From the cell containing the given text, extract its center point as [X, Y] coordinate. 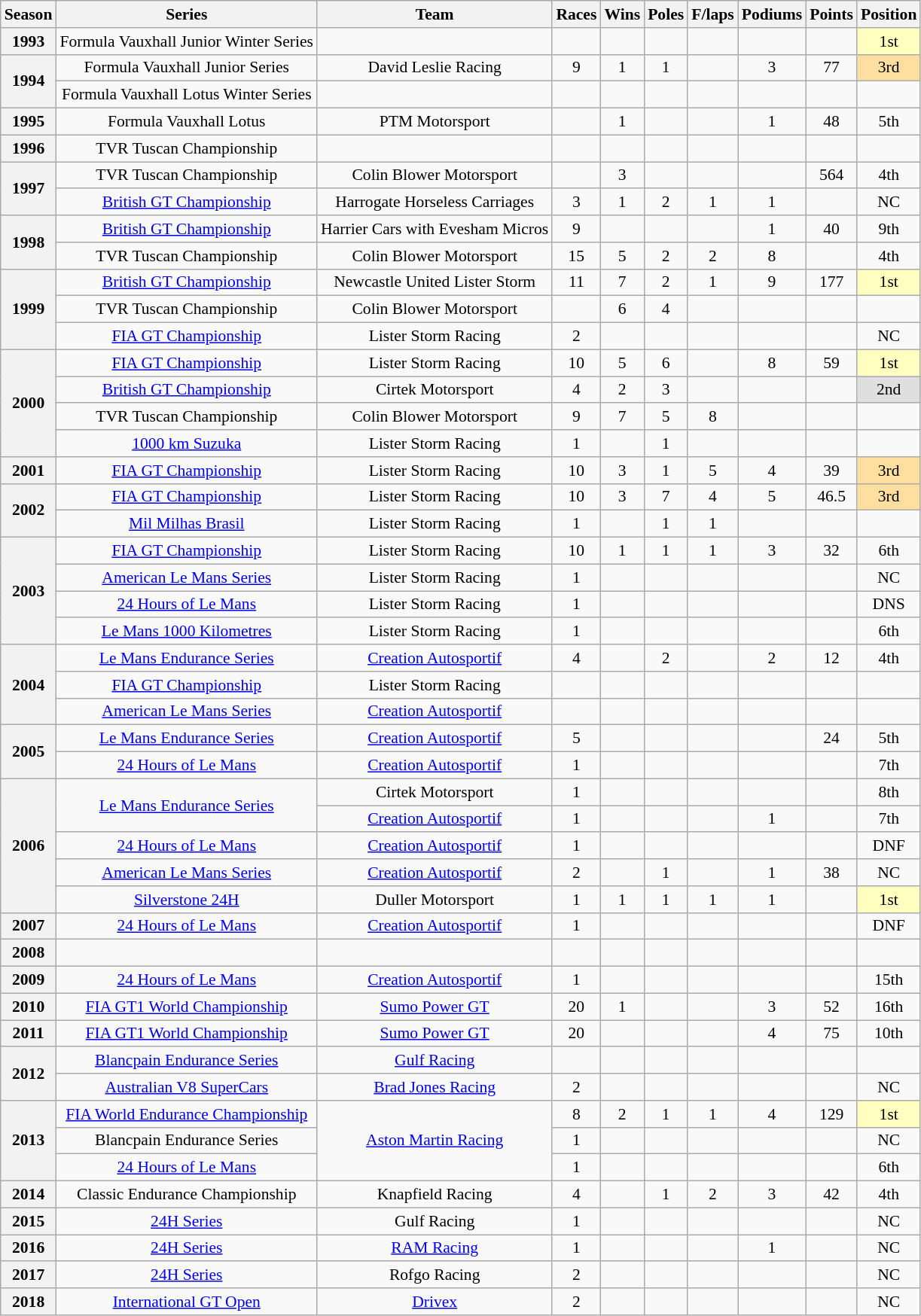
David Leslie Racing [435, 68]
RAM Racing [435, 1248]
2015 [29, 1221]
32 [831, 551]
16th [889, 1007]
2018 [29, 1302]
177 [831, 282]
2000 [29, 403]
Brad Jones Racing [435, 1087]
2010 [29, 1007]
Season [29, 14]
8th [889, 792]
Classic Endurance Championship [187, 1195]
Formula Vauxhall Junior Series [187, 68]
40 [831, 229]
2011 [29, 1034]
2004 [29, 685]
52 [831, 1007]
Aston Martin Racing [435, 1141]
2005 [29, 751]
Points [831, 14]
75 [831, 1034]
Races [576, 14]
2007 [29, 926]
564 [831, 175]
42 [831, 1195]
2006 [29, 845]
1997 [29, 188]
Team [435, 14]
Rofgo Racing [435, 1275]
Poles [666, 14]
Silverstone 24H [187, 900]
Position [889, 14]
2008 [29, 953]
15 [576, 256]
24 [831, 739]
12 [831, 658]
38 [831, 873]
F/laps [712, 14]
1000 km Suzuka [187, 443]
Knapfield Racing [435, 1195]
48 [831, 122]
Australian V8 SuperCars [187, 1087]
Formula Vauxhall Lotus Winter Series [187, 95]
46.5 [831, 497]
1999 [29, 309]
Formula Vauxhall Lotus [187, 122]
10th [889, 1034]
39 [831, 471]
77 [831, 68]
1993 [29, 41]
Le Mans 1000 Kilometres [187, 632]
2017 [29, 1275]
2016 [29, 1248]
Harrogate Horseless Carriages [435, 203]
2nd [889, 390]
Wins [622, 14]
2002 [29, 510]
Podiums [773, 14]
1998 [29, 242]
2003 [29, 591]
2001 [29, 471]
Series [187, 14]
Harrier Cars with Evesham Micros [435, 229]
Formula Vauxhall Junior Winter Series [187, 41]
FIA World Endurance Championship [187, 1114]
1994 [29, 81]
Mil Milhas Brasil [187, 524]
2012 [29, 1074]
PTM Motorsport [435, 122]
59 [831, 363]
9th [889, 229]
15th [889, 980]
Drivex [435, 1302]
Newcastle United Lister Storm [435, 282]
2009 [29, 980]
2014 [29, 1195]
1995 [29, 122]
1996 [29, 148]
Duller Motorsport [435, 900]
129 [831, 1114]
DNS [889, 605]
International GT Open [187, 1302]
2013 [29, 1141]
11 [576, 282]
